Provide the [x, y] coordinate of the cell's center where the given text is located.  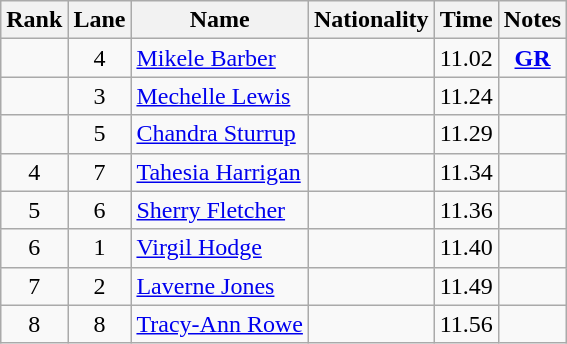
2 [100, 286]
Sherry Fletcher [220, 210]
11.49 [466, 286]
Laverne Jones [220, 286]
11.29 [466, 134]
GR [532, 58]
Lane [100, 20]
Rank [34, 20]
11.40 [466, 248]
Name [220, 20]
Notes [532, 20]
Tracy-Ann Rowe [220, 324]
11.02 [466, 58]
3 [100, 96]
Time [466, 20]
Chandra Sturrup [220, 134]
Mechelle Lewis [220, 96]
Virgil Hodge [220, 248]
Nationality [371, 20]
Tahesia Harrigan [220, 172]
11.24 [466, 96]
1 [100, 248]
11.56 [466, 324]
Mikele Barber [220, 58]
11.36 [466, 210]
11.34 [466, 172]
